Scan for the cell matching the given text and deliver its (X, Y) coordinate at center. 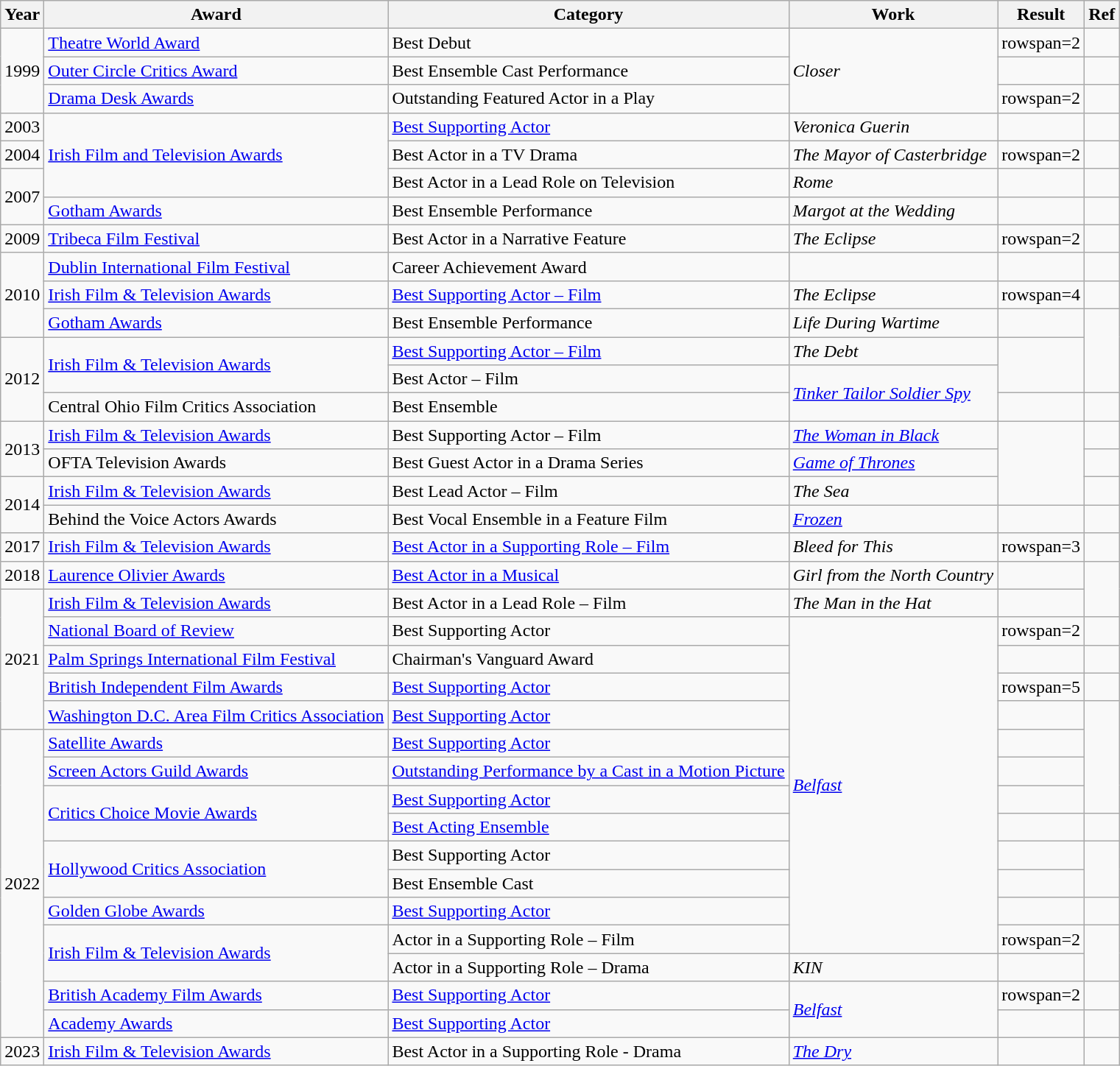
1999 (22, 71)
Veronica Guerin (893, 127)
Girl from the North Country (893, 575)
Washington D.C. Area Film Critics Association (216, 715)
2018 (22, 575)
The Mayor of Casterbridge (893, 155)
Actor in a Supporting Role – Drama (588, 967)
Ref (1102, 15)
Best Debut (588, 43)
2021 (22, 659)
2010 (22, 294)
Chairman's Vanguard Award (588, 659)
Best Actor in a Supporting Role – Film (588, 547)
rowspan=5 (1041, 687)
National Board of Review (216, 631)
Drama Desk Awards (216, 99)
Work (893, 15)
Dublin International Film Festival (216, 266)
Behind the Voice Actors Awards (216, 519)
Academy Awards (216, 1023)
Outer Circle Critics Award (216, 71)
2022 (22, 883)
Best Ensemble Cast (588, 883)
Best Guest Actor in a Drama Series (588, 463)
2004 (22, 155)
Critics Choice Movie Awards (216, 813)
2012 (22, 379)
Best Actor in a Narrative Feature (588, 239)
The Sea (893, 491)
Career Achievement Award (588, 266)
British Independent Film Awards (216, 687)
Margot at the Wedding (893, 211)
Best Actor in a Supporting Role - Drama (588, 1051)
Outstanding Performance by a Cast in a Motion Picture (588, 771)
The Debt (893, 351)
Best Ensemble Cast Performance (588, 71)
Year (22, 15)
Central Ohio Film Critics Association (216, 407)
KIN (893, 967)
Outstanding Featured Actor in a Play (588, 99)
Frozen (893, 519)
Closer (893, 71)
Award (216, 15)
Game of Thrones (893, 463)
Satellite Awards (216, 743)
Best Actor in a Lead Role – Film (588, 603)
2009 (22, 239)
2007 (22, 197)
Bleed for This (893, 547)
Hollywood Critics Association (216, 869)
2013 (22, 449)
Best Actor – Film (588, 379)
Tinker Tailor Soldier Spy (893, 393)
The Woman in Black (893, 435)
Best Actor in a Lead Role on Television (588, 183)
Palm Springs International Film Festival (216, 659)
Category (588, 15)
Life During Wartime (893, 322)
2017 (22, 547)
Rome (893, 183)
Result (1041, 15)
British Academy Film Awards (216, 995)
The Dry (893, 1051)
2003 (22, 127)
Best Actor in a TV Drama (588, 155)
The Man in the Hat (893, 603)
Best Actor in a Musical (588, 575)
Best Acting Ensemble (588, 827)
Tribeca Film Festival (216, 239)
rowspan=4 (1041, 294)
2014 (22, 505)
Best Ensemble (588, 407)
2023 (22, 1051)
Actor in a Supporting Role – Film (588, 939)
Irish Film and Television Awards (216, 155)
Best Vocal Ensemble in a Feature Film (588, 519)
Theatre World Award (216, 43)
Best Lead Actor – Film (588, 491)
Golden Globe Awards (216, 911)
Laurence Olivier Awards (216, 575)
rowspan=3 (1041, 547)
OFTA Television Awards (216, 463)
Screen Actors Guild Awards (216, 771)
